Identify which cell holds the provided text, then report its (x, y) central coordinate. 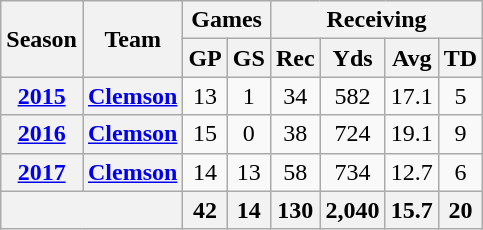
2017 (42, 172)
Receiving (376, 20)
Rec (295, 58)
15 (205, 134)
12.7 (412, 172)
TD (460, 58)
19.1 (412, 134)
5 (460, 96)
58 (295, 172)
2,040 (352, 210)
9 (460, 134)
GS (248, 58)
38 (295, 134)
724 (352, 134)
6 (460, 172)
2016 (42, 134)
Season (42, 39)
1 (248, 96)
0 (248, 134)
15.7 (412, 210)
20 (460, 210)
734 (352, 172)
34 (295, 96)
Team (132, 39)
GP (205, 58)
42 (205, 210)
Yds (352, 58)
2015 (42, 96)
582 (352, 96)
Avg (412, 58)
Games (226, 20)
130 (295, 210)
17.1 (412, 96)
